Provide the (X, Y) coordinate of the cell's center where the given text is located.  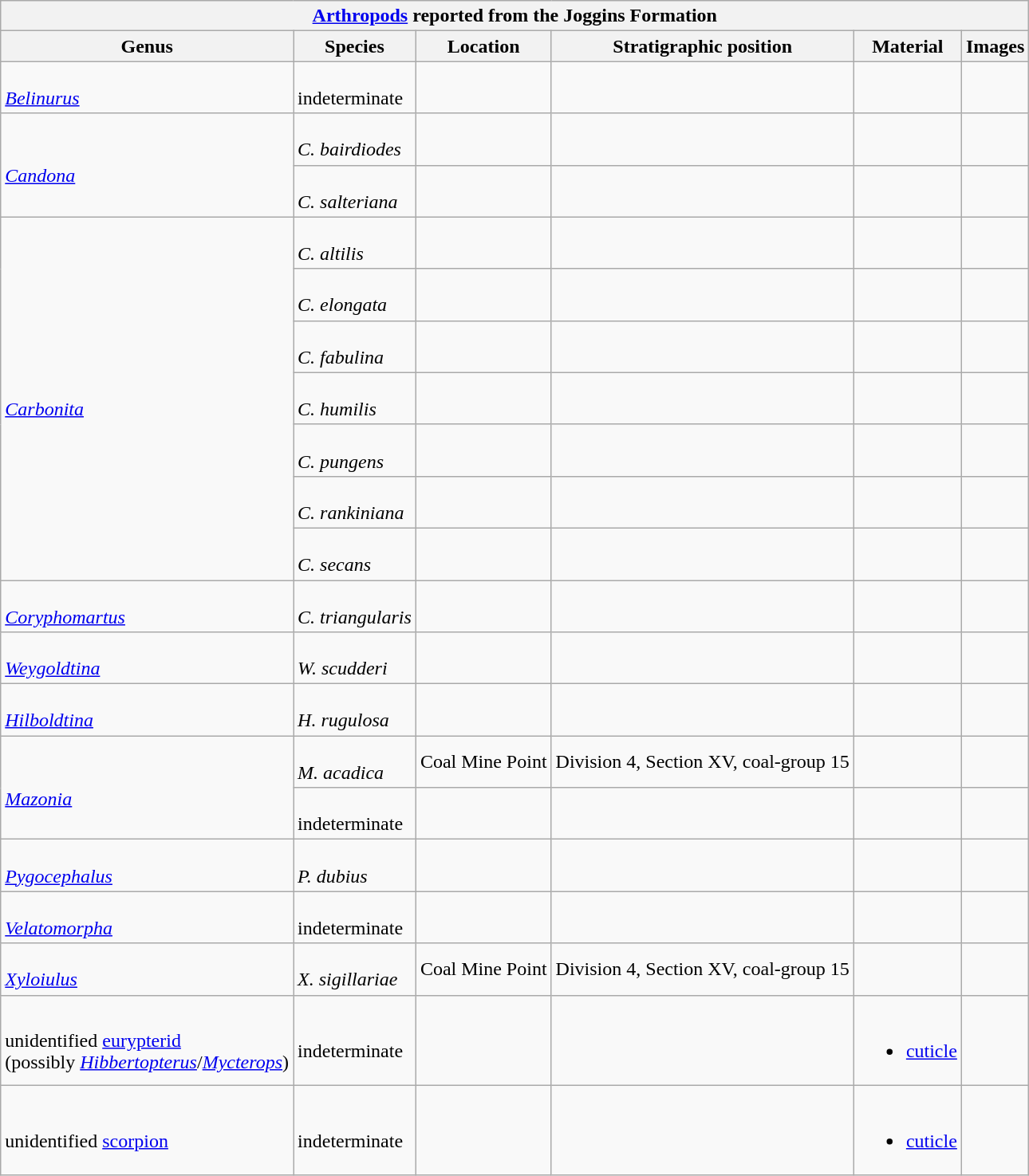
C. elongata (355, 295)
Belinurus (147, 88)
Images (995, 46)
Weygoldtina (147, 659)
W. scudderi (355, 659)
C. rankiniana (355, 502)
H. rugulosa (355, 710)
C. humilis (355, 399)
Stratigraphic position (702, 46)
Velatomorpha (147, 917)
Hilboldtina (147, 710)
C. salteriana (355, 191)
Arthropods reported from the Joggins Formation (515, 16)
P. dubius (355, 866)
unidentified scorpion (147, 1131)
C. pungens (355, 450)
Coryphomartus (147, 606)
Material (908, 46)
Pygocephalus (147, 866)
M. acadica (355, 762)
Xyloiulus (147, 970)
X. sigillariae (355, 970)
Genus (147, 46)
Species (355, 46)
C. secans (355, 553)
C. triangularis (355, 606)
Carbonita (147, 399)
C. fabulina (355, 346)
Mazonia (147, 788)
C. altilis (355, 242)
Location (483, 46)
Candona (147, 165)
unidentified eurypterid(possibly Hibbertopterus/Mycterops) (147, 1040)
C. bairdiodes (355, 139)
